Identify which cell holds the provided text, then report its [X, Y] central coordinate. 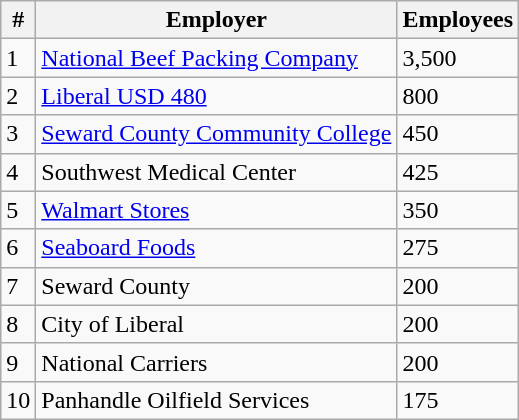
450 [458, 134]
175 [458, 400]
800 [458, 96]
6 [18, 248]
8 [18, 324]
Panhandle Oilfield Services [216, 400]
Seward County Community College [216, 134]
Walmart Stores [216, 210]
4 [18, 172]
425 [458, 172]
Southwest Medical Center [216, 172]
Seward County [216, 286]
3,500 [458, 58]
350 [458, 210]
Employees [458, 20]
National Beef Packing Company [216, 58]
5 [18, 210]
7 [18, 286]
9 [18, 362]
10 [18, 400]
2 [18, 96]
Seaboard Foods [216, 248]
Liberal USD 480 [216, 96]
City of Liberal [216, 324]
# [18, 20]
3 [18, 134]
National Carriers [216, 362]
Employer [216, 20]
275 [458, 248]
1 [18, 58]
